Scan for the cell matching the given text and deliver its [X, Y] coordinate at center. 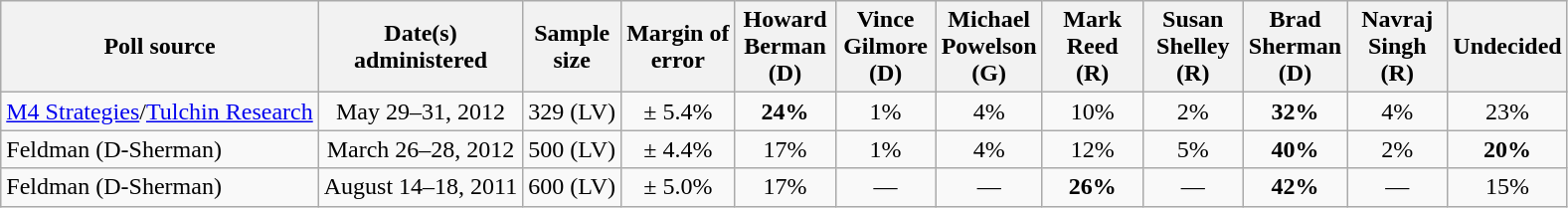
± 4.4% [678, 149]
500 (LV) [573, 149]
Margin of error [678, 47]
Undecided [1507, 47]
10% [1092, 111]
12% [1092, 149]
5% [1193, 149]
± 5.4% [678, 111]
BradSherman (D) [1295, 47]
VinceGilmore (D) [885, 47]
40% [1295, 149]
329 (LV) [573, 111]
HowardBerman (D) [785, 47]
23% [1507, 111]
Date(s)administered [421, 47]
Samplesize [573, 47]
May 29–31, 2012 [421, 111]
MarkReed (R) [1092, 47]
20% [1507, 149]
M4 Strategies/Tulchin Research [160, 111]
NavrajSingh (R) [1398, 47]
24% [785, 111]
600 (LV) [573, 187]
MichaelPowelson (G) [988, 47]
SusanShelley (R) [1193, 47]
32% [1295, 111]
March 26–28, 2012 [421, 149]
August 14–18, 2011 [421, 187]
42% [1295, 187]
26% [1092, 187]
15% [1507, 187]
± 5.0% [678, 187]
Poll source [160, 47]
